Scan for the cell matching the given text and deliver its [X, Y] coordinate at center. 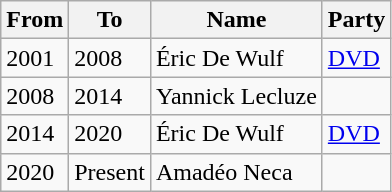
To [110, 20]
From [35, 20]
Present [110, 172]
Yannick Lecluze [236, 96]
Amadéo Neca [236, 172]
Party [356, 20]
Name [236, 20]
2001 [35, 58]
